Locate the cell with the specified text and output its [X, Y] center coordinate. 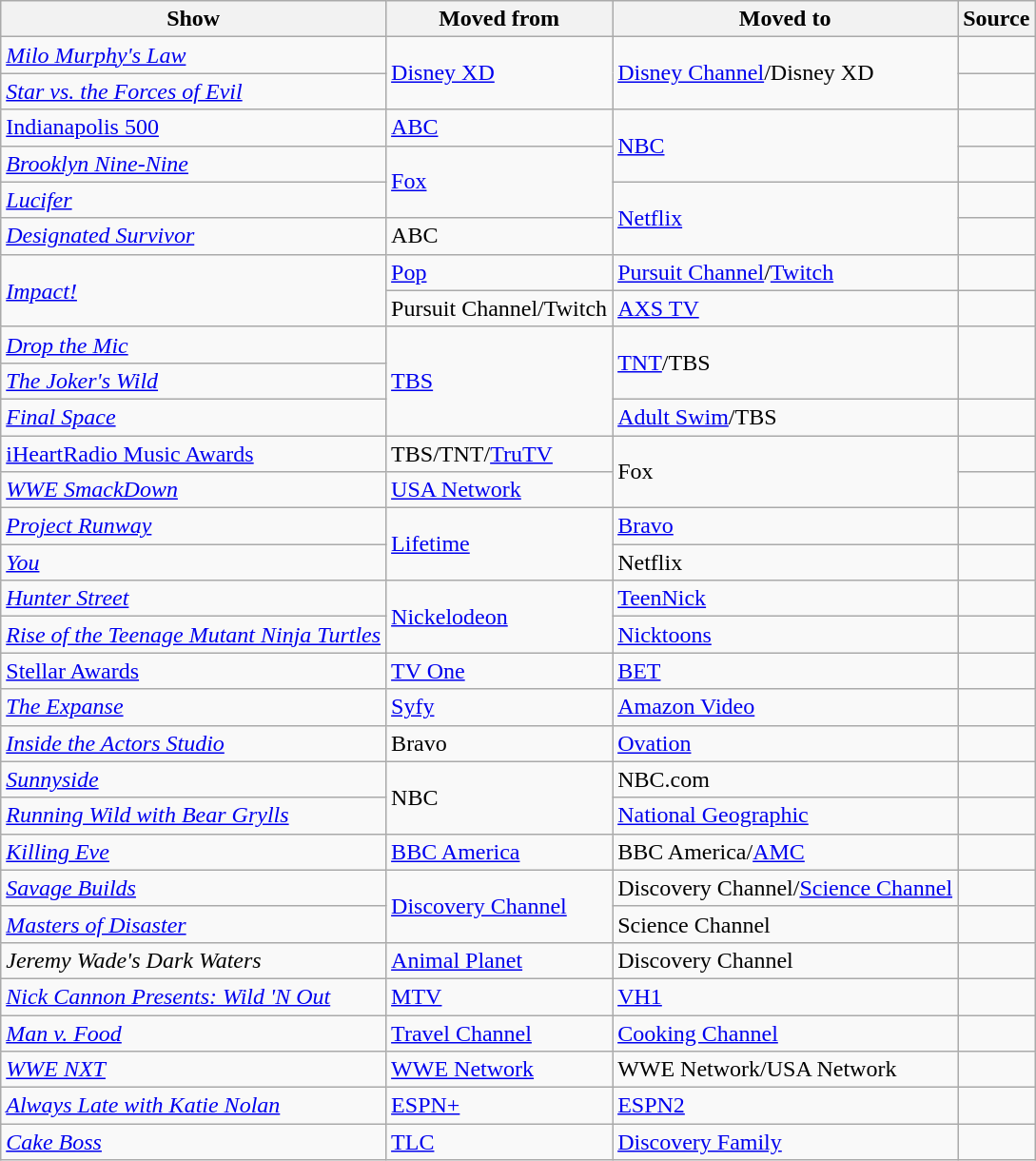
ESPN2 [786, 1106]
TV One [499, 671]
TBS [499, 381]
Moved to [786, 19]
Milo Murphy's Law [194, 55]
Nickelodeon [499, 617]
You [194, 562]
USA Network [499, 490]
Amazon Video [786, 707]
Lifetime [499, 544]
Indianapolis 500 [194, 128]
Show [194, 19]
Moved from [499, 19]
Adult Swim/TBS [786, 417]
Lucifer [194, 200]
Ovation [786, 743]
TeenNick [786, 599]
NBC.com [786, 779]
Nick Cannon Presents: Wild 'N Out [194, 996]
TBS/TNT/TruTV [499, 454]
Drop the Mic [194, 344]
ESPN+ [499, 1106]
Disney XD [499, 73]
Jeremy Wade's Dark Waters [194, 960]
WWE NXT [194, 1070]
VH1 [786, 996]
Disney Channel/Disney XD [786, 73]
The Expanse [194, 707]
National Geographic [786, 816]
Discovery Channel/Science Channel [786, 888]
AXS TV [786, 308]
Designated Survivor [194, 236]
Syfy [499, 707]
Discovery Family [786, 1142]
Savage Builds [194, 888]
Stellar Awards [194, 671]
Final Space [194, 417]
TNT/TBS [786, 363]
Always Late with Katie Nolan [194, 1106]
WWE SmackDown [194, 490]
The Joker's Wild [194, 381]
Man v. Food [194, 1033]
Masters of Disaster [194, 924]
TLC [499, 1142]
Source [997, 19]
Impact! [194, 290]
WWE Network/USA Network [786, 1070]
Killing Eve [194, 852]
Animal Planet [499, 960]
Brooklyn Nine-Nine [194, 164]
Cake Boss [194, 1142]
Cooking Channel [786, 1033]
BET [786, 671]
iHeartRadio Music Awards [194, 454]
Pop [499, 272]
Running Wild with Bear Grylls [194, 816]
Rise of the Teenage Mutant Ninja Turtles [194, 635]
Star vs. the Forces of Evil [194, 91]
BBC America [499, 852]
Science Channel [786, 924]
Project Runway [194, 526]
BBC America/AMC [786, 852]
WWE Network [499, 1070]
Travel Channel [499, 1033]
Nicktoons [786, 635]
MTV [499, 996]
Hunter Street [194, 599]
Inside the Actors Studio [194, 743]
Sunnyside [194, 779]
